For the text-containing cell, return its midpoint in [x, y] coordinate format. 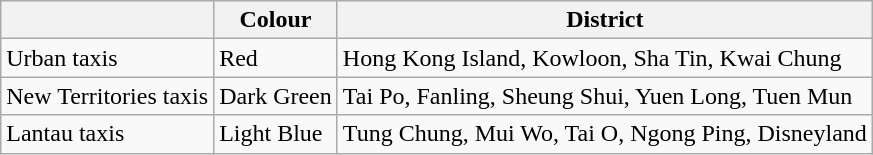
Lantau taxis [108, 134]
Hong Kong Island, Kowloon, Sha Tin, Kwai Chung [604, 58]
Light Blue [276, 134]
Tai Po, Fanling, Sheung Shui, Yuen Long, Tuen Mun [604, 96]
Colour [276, 20]
Dark Green [276, 96]
Red [276, 58]
District [604, 20]
Urban taxis [108, 58]
Tung Chung, Mui Wo, Tai O, Ngong Ping, Disneyland [604, 134]
New Territories taxis [108, 96]
